Search for the cell housing the specified text and yield its [x, y] center coordinate. 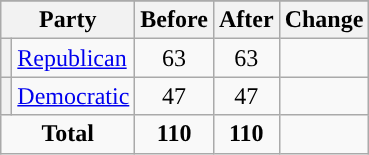
Change [324, 20]
Republican [74, 58]
After [246, 20]
Before [174, 20]
Democratic [74, 96]
Total [68, 134]
Party [68, 20]
